Identify which cell holds the provided text, then report its (x, y) central coordinate. 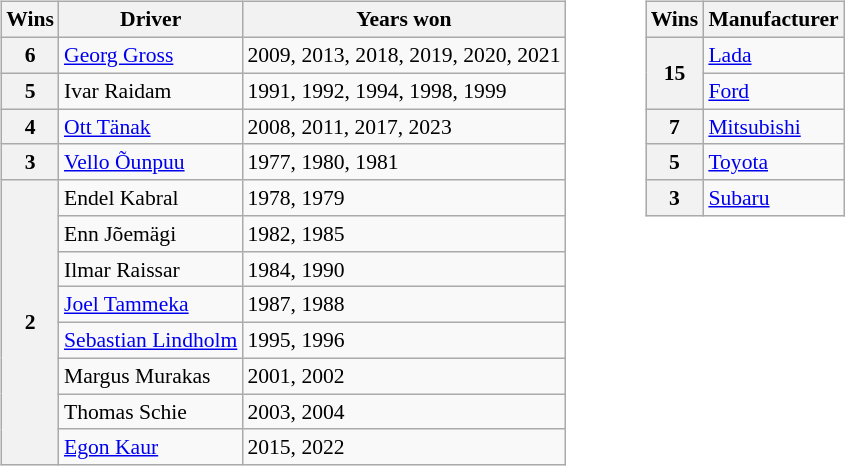
Joel Tammeka (150, 305)
1977, 1980, 1981 (404, 162)
Endel Kabral (150, 198)
Driver (150, 20)
2008, 2011, 2017, 2023 (404, 127)
Ivar Raidam (150, 91)
Egon Kaur (150, 447)
1987, 1988 (404, 305)
Ilmar Raissar (150, 269)
Mitsubishi (773, 127)
Thomas Schie (150, 412)
2 (30, 322)
Years won (404, 20)
1978, 1979 (404, 198)
Vello Õunpuu (150, 162)
6 (30, 55)
2003, 2004 (404, 412)
Enn Jõemägi (150, 234)
Manufacturer (773, 20)
2001, 2002 (404, 376)
1982, 1985 (404, 234)
Sebastian Lindholm (150, 340)
7 (675, 127)
2015, 2022 (404, 447)
1984, 1990 (404, 269)
Ott Tänak (150, 127)
Subaru (773, 198)
15 (675, 72)
Georg Gross (150, 55)
Ford (773, 91)
Lada (773, 55)
1991, 1992, 1994, 1998, 1999 (404, 91)
4 (30, 127)
Margus Murakas (150, 376)
2009, 2013, 2018, 2019, 2020, 2021 (404, 55)
1995, 1996 (404, 340)
Toyota (773, 162)
